Output the (x, y) coordinate of the center of the cell containing the given text.  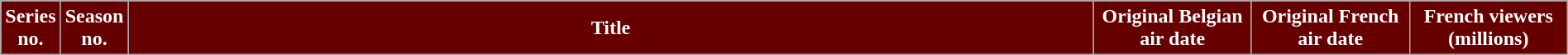
French viewers(millions) (1489, 28)
Series no. (31, 28)
Season no. (94, 28)
Original Frenchair date (1330, 28)
Title (610, 28)
Original Belgianair date (1173, 28)
